Return the (X, Y) coordinate for the center point of the cell that contains the specified text.  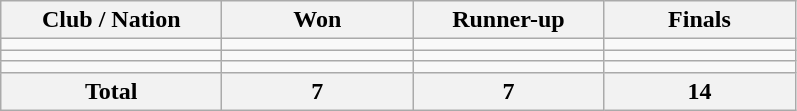
Club / Nation (112, 20)
Won (318, 20)
Finals (700, 20)
Total (112, 91)
Runner-up (508, 20)
14 (700, 91)
